Scan for the cell matching the given text and deliver its (x, y) coordinate at center. 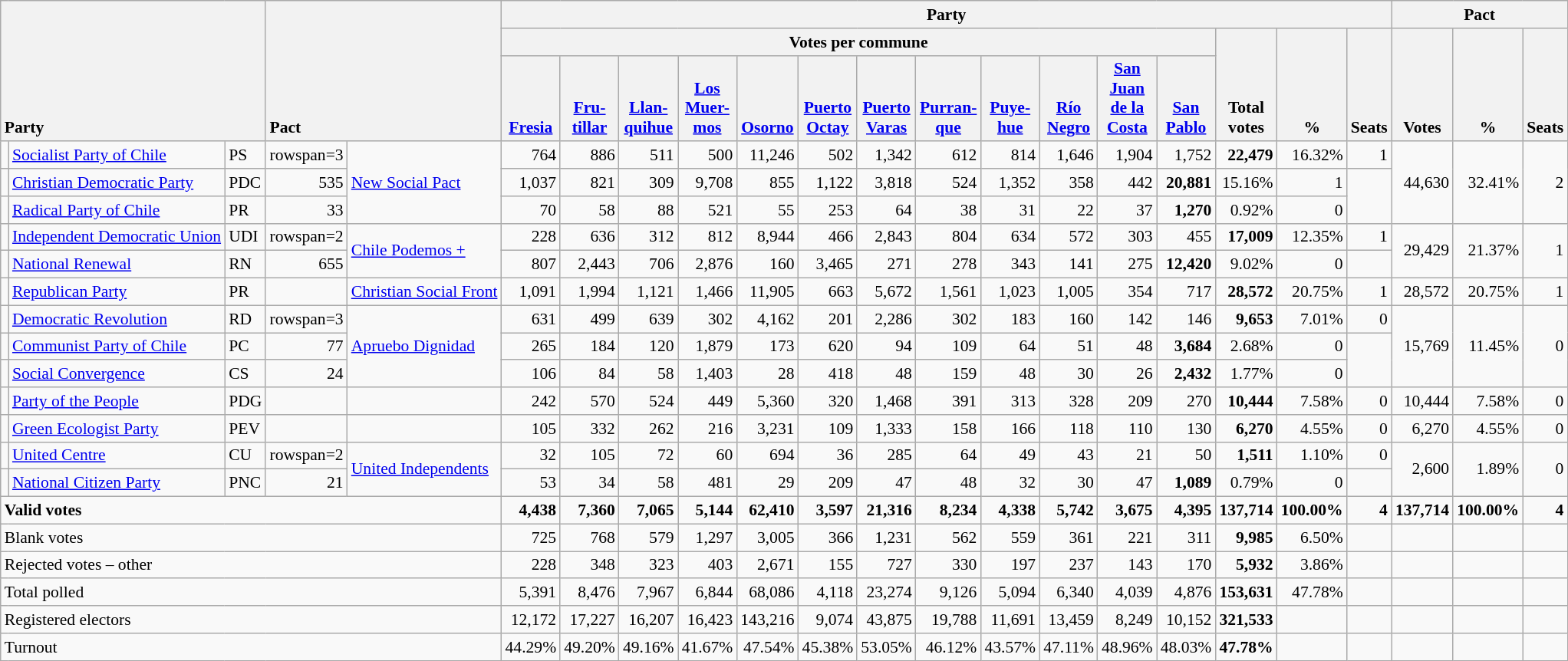
4,039 (1128, 593)
1,646 (1069, 156)
1,352 (1010, 183)
77 (306, 347)
1,561 (948, 292)
Total polled (252, 593)
Osorno (767, 98)
418 (828, 374)
511 (649, 156)
725 (531, 538)
403 (707, 565)
303 (1128, 237)
11,691 (1010, 620)
1,333 (887, 429)
Turnout (252, 647)
11.45% (1488, 347)
16,423 (707, 620)
Social Convergence (117, 374)
94 (887, 347)
3,675 (1128, 511)
Democratic Revolution (117, 319)
31 (1010, 210)
727 (887, 565)
2,876 (707, 265)
PDG (245, 401)
Rejected votes – other (252, 565)
5,391 (531, 593)
804 (948, 237)
4,876 (1186, 593)
481 (707, 483)
717 (1186, 292)
7,967 (649, 593)
130 (1186, 429)
21,316 (887, 511)
SanPablo (1186, 98)
3.86% (1312, 565)
RíoNegro (1069, 98)
5,144 (707, 511)
354 (1128, 292)
321,533 (1246, 620)
22,479 (1246, 156)
535 (306, 183)
26 (1128, 374)
PC (245, 347)
5,672 (887, 292)
466 (828, 237)
391 (948, 401)
11,246 (767, 156)
45.38% (828, 647)
19,788 (948, 620)
155 (828, 565)
663 (828, 292)
60 (707, 455)
855 (767, 183)
9.02% (1246, 265)
Socialist Party of Chile (117, 156)
358 (1069, 183)
7,360 (589, 511)
43.57% (1010, 647)
271 (887, 265)
43,875 (887, 620)
1,466 (707, 292)
323 (649, 565)
53.05% (887, 647)
3,231 (767, 429)
41.67% (707, 647)
142 (1128, 319)
500 (707, 156)
173 (767, 347)
RD (245, 319)
158 (948, 429)
28 (767, 374)
4,395 (1186, 511)
221 (1128, 538)
620 (828, 347)
2,600 (1422, 469)
Green Ecologist Party (117, 429)
12,420 (1186, 265)
499 (589, 319)
639 (649, 319)
2 (1545, 183)
559 (1010, 538)
62,410 (767, 511)
Blank votes (252, 538)
United Independents (425, 469)
National Renewal (117, 265)
PEV (245, 429)
Republican Party (117, 292)
12.35% (1312, 237)
46.12% (948, 647)
1,511 (1246, 455)
22 (1069, 210)
33 (306, 210)
Apruebo Dignidad (425, 347)
13,459 (1069, 620)
242 (531, 401)
201 (828, 319)
15,769 (1422, 347)
265 (531, 347)
43 (1069, 455)
1,037 (531, 183)
Independent Democratic Union (117, 237)
270 (1186, 401)
29,429 (1422, 250)
17,227 (589, 620)
36 (828, 455)
0.92% (1246, 210)
183 (1010, 319)
2,671 (767, 565)
612 (948, 156)
8,476 (589, 593)
1,122 (828, 183)
1,089 (1186, 483)
16.32% (1312, 156)
807 (531, 265)
10,152 (1186, 620)
50 (1186, 455)
Christian Social Front (425, 292)
4,118 (828, 593)
11,905 (767, 292)
579 (649, 538)
7,065 (649, 511)
4,438 (531, 511)
New Social Pact (425, 183)
8,944 (767, 237)
Puye-hue (1010, 98)
2,286 (887, 319)
51 (1069, 347)
146 (1186, 319)
1,270 (1186, 210)
48.03% (1186, 647)
6.50% (1312, 538)
7.01% (1312, 319)
886 (589, 156)
631 (531, 319)
812 (707, 237)
1,121 (649, 292)
120 (649, 347)
3,597 (828, 511)
UDI (245, 237)
68,086 (767, 593)
5,360 (767, 401)
159 (948, 374)
20,881 (1186, 183)
170 (1186, 565)
2,432 (1186, 374)
34 (589, 483)
237 (1069, 565)
23,274 (887, 593)
313 (1010, 401)
29 (767, 483)
72 (649, 455)
5,742 (1069, 511)
1,023 (1010, 292)
PuertoOctay (828, 98)
Christian Democratic Party (117, 183)
343 (1010, 265)
Party of the People (117, 401)
1,005 (1069, 292)
1,879 (707, 347)
694 (767, 455)
PuertoVaras (887, 98)
366 (828, 538)
502 (828, 156)
1,297 (707, 538)
141 (1069, 265)
143,216 (767, 620)
636 (589, 237)
332 (589, 429)
Fru-tillar (589, 98)
821 (589, 183)
570 (589, 401)
9,074 (828, 620)
47.11% (1069, 647)
1,994 (589, 292)
CS (245, 374)
LosMuer-mos (707, 98)
312 (649, 237)
Llan-quihue (649, 98)
764 (531, 156)
United Centre (117, 455)
37 (1128, 210)
253 (828, 210)
2,843 (887, 237)
143 (1128, 565)
Votes (1422, 85)
24 (306, 374)
Fresia (531, 98)
153,631 (1246, 593)
38 (948, 210)
49 (1010, 455)
53 (531, 483)
9,708 (707, 183)
4,338 (1010, 511)
572 (1069, 237)
3,684 (1186, 347)
84 (589, 374)
Radical Party of Chile (117, 210)
1,904 (1128, 156)
21.37% (1488, 250)
1,231 (887, 538)
Registered electors (252, 620)
521 (707, 210)
Communist Party of Chile (117, 347)
Chile Podemos + (425, 250)
768 (589, 538)
348 (589, 565)
1.89% (1488, 469)
CU (245, 455)
44,630 (1422, 183)
275 (1128, 265)
197 (1010, 565)
32.41% (1488, 183)
814 (1010, 156)
3,465 (828, 265)
328 (1069, 401)
PDC (245, 183)
National Citizen Party (117, 483)
5,932 (1246, 565)
RN (245, 265)
1.77% (1246, 374)
9,653 (1246, 319)
2.68% (1246, 347)
455 (1186, 237)
PNC (245, 483)
70 (531, 210)
278 (948, 265)
6,844 (707, 593)
309 (649, 183)
262 (649, 429)
5,094 (1010, 593)
SanJuande laCosta (1128, 98)
562 (948, 538)
12,172 (531, 620)
1,342 (887, 156)
106 (531, 374)
16,207 (649, 620)
442 (1128, 183)
3,818 (887, 183)
330 (948, 565)
8,234 (948, 511)
118 (1069, 429)
PS (245, 156)
2,443 (589, 265)
1.10% (1312, 455)
17,009 (1246, 237)
9,126 (948, 593)
449 (707, 401)
285 (887, 455)
1,403 (707, 374)
1,091 (531, 292)
655 (306, 265)
0.79% (1246, 483)
110 (1128, 429)
216 (707, 429)
15.16% (1246, 183)
49.20% (589, 647)
311 (1186, 538)
1,468 (887, 401)
166 (1010, 429)
320 (828, 401)
634 (1010, 237)
9,985 (1246, 538)
Valid votes (252, 511)
6,340 (1069, 593)
44.29% (531, 647)
361 (1069, 538)
49.16% (649, 647)
88 (649, 210)
8,249 (1128, 620)
55 (767, 210)
Votes per commune (859, 42)
4,162 (767, 319)
3,005 (767, 538)
47.54% (767, 647)
Purran-que (948, 98)
1,752 (1186, 156)
706 (649, 265)
184 (589, 347)
Totalvotes (1246, 85)
48.96% (1128, 647)
